Determine the [X, Y] coordinate at the center of the cell enclosing the given text.  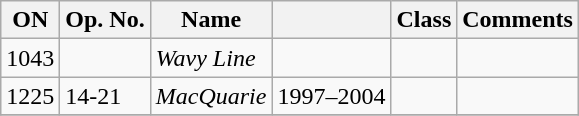
Wavy Line [211, 58]
MacQuarie [211, 96]
Class [424, 20]
1043 [30, 58]
1225 [30, 96]
1997–2004 [332, 96]
Op. No. [105, 20]
ON [30, 20]
Name [211, 20]
14-21 [105, 96]
Comments [518, 20]
